Search for the cell housing the specified text and yield its (X, Y) center coordinate. 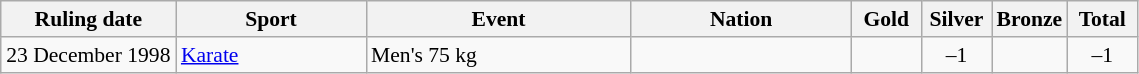
23 December 1998 (88, 55)
Gold (886, 19)
Ruling date (88, 19)
Nation (741, 19)
Silver (956, 19)
Karate (271, 55)
Bronze (1030, 19)
Men's 75 kg (498, 55)
Event (498, 19)
Total (1102, 19)
Sport (271, 19)
